Provide the [x, y] coordinate of the cell's center where the given text is located.  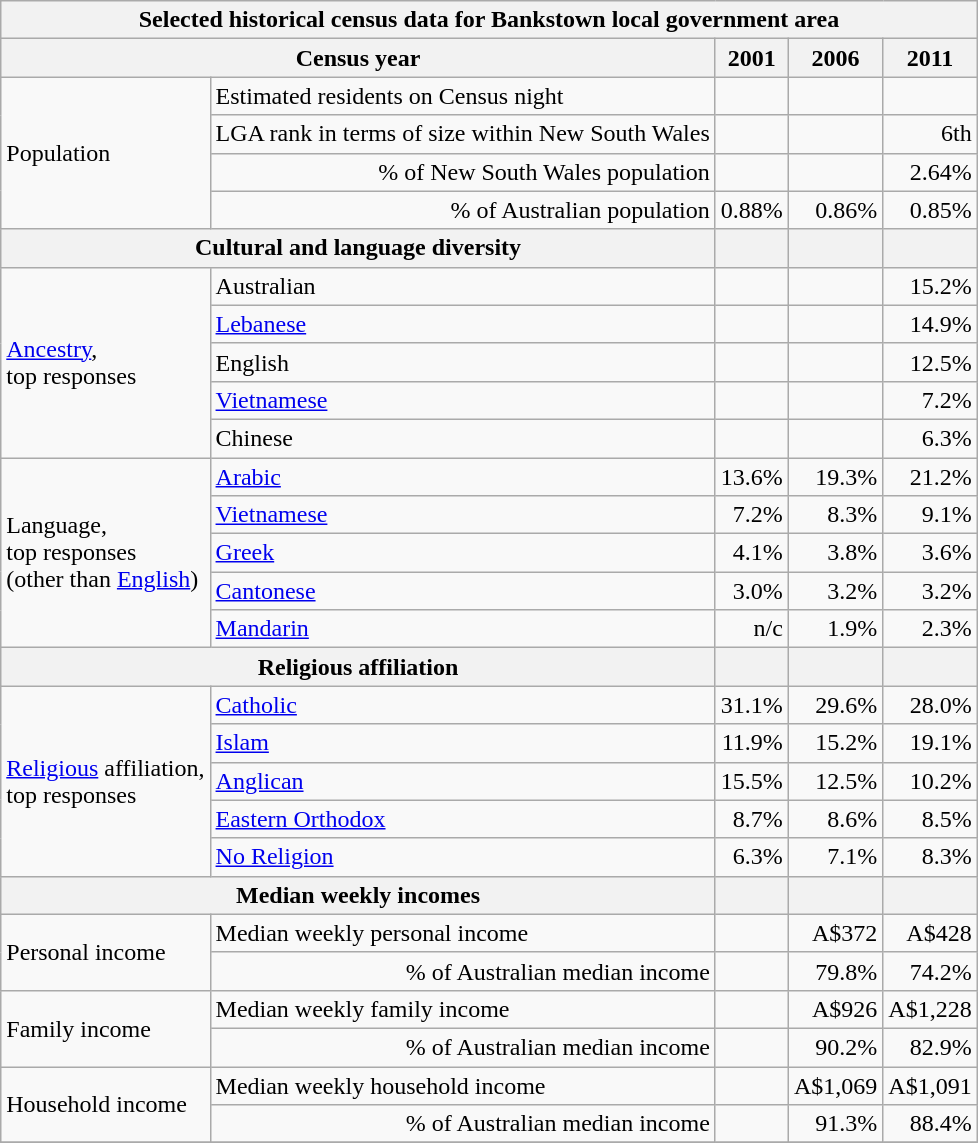
Family income [106, 1028]
2.64% [930, 172]
Selected historical census data for Bankstown local government area [489, 20]
A$1,069 [835, 1085]
Median weekly personal income [462, 933]
No Religion [462, 857]
Islam [462, 743]
3.0% [752, 591]
14.9% [930, 324]
21.2% [930, 477]
Ancestry,top responses [106, 362]
2001 [752, 58]
A$372 [835, 933]
n/c [752, 629]
28.0% [930, 705]
8.5% [930, 819]
Cultural and language diversity [358, 248]
Population [106, 153]
1.9% [835, 629]
A$1,091 [930, 1085]
79.8% [835, 971]
Chinese [462, 438]
Australian [462, 286]
82.9% [930, 1047]
LGA rank in terms of size within New South Wales [462, 134]
4.1% [752, 553]
90.2% [835, 1047]
3.6% [930, 553]
Mandarin [462, 629]
% of Australian population [462, 210]
A$1,228 [930, 1009]
Estimated residents on Census night [462, 96]
3.8% [835, 553]
19.3% [835, 477]
Religious affiliation [358, 667]
Language,top responses(other than English) [106, 553]
Personal income [106, 952]
2.3% [930, 629]
88.4% [930, 1124]
Census year [358, 58]
7.1% [835, 857]
Median weekly household income [462, 1085]
Cantonese [462, 591]
Median weekly incomes [358, 895]
2011 [930, 58]
13.6% [752, 477]
0.85% [930, 210]
6th [930, 134]
74.2% [930, 971]
Lebanese [462, 324]
Median weekly family income [462, 1009]
Eastern Orthodox [462, 819]
A$428 [930, 933]
% of New South Wales population [462, 172]
Greek [462, 553]
Religious affiliation,top responses [106, 781]
English [462, 362]
0.86% [835, 210]
Anglican [462, 781]
19.1% [930, 743]
0.88% [752, 210]
Arabic [462, 477]
31.1% [752, 705]
91.3% [835, 1124]
8.7% [752, 819]
9.1% [930, 515]
15.5% [752, 781]
8.6% [835, 819]
10.2% [930, 781]
Catholic [462, 705]
Household income [106, 1104]
2006 [835, 58]
11.9% [752, 743]
29.6% [835, 705]
A$926 [835, 1009]
